Provide the (X, Y) coordinate of the cell's center where the given text is located.  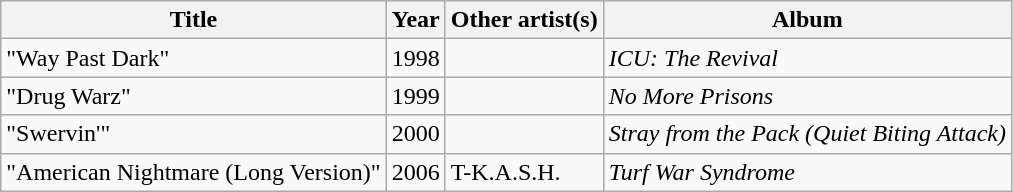
1999 (416, 96)
1998 (416, 58)
"Way Past Dark" (194, 58)
Title (194, 20)
Other artist(s) (524, 20)
"Swervin'" (194, 134)
Year (416, 20)
"American Nightmare (Long Version)" (194, 172)
Stray from the Pack (Quiet Biting Attack) (807, 134)
Turf War Syndrome (807, 172)
T-K.A.S.H. (524, 172)
Album (807, 20)
2006 (416, 172)
ICU: The Revival (807, 58)
"Drug Warz" (194, 96)
2000 (416, 134)
No More Prisons (807, 96)
